Identify which cell holds the provided text, then report its [x, y] central coordinate. 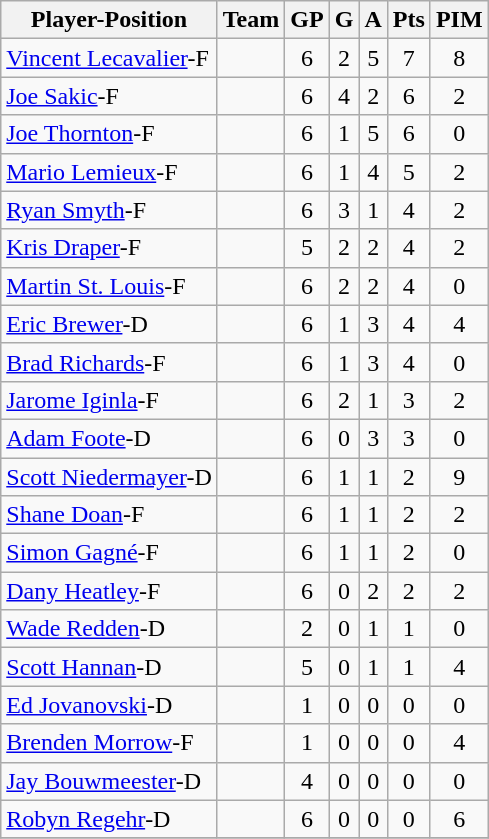
GP [307, 20]
Pts [408, 20]
A [373, 20]
Robyn Regehr-D [110, 819]
G [344, 20]
Scott Hannan-D [110, 667]
Adam Foote-D [110, 438]
Dany Heatley-F [110, 591]
Martin St. Louis-F [110, 286]
Mario Lemieux-F [110, 172]
Joe Thornton-F [110, 134]
Kris Draper-F [110, 248]
Brenden Morrow-F [110, 743]
PIM [459, 20]
Ryan Smyth-F [110, 210]
Simon Gagné-F [110, 553]
Jay Bouwmeester-D [110, 781]
Eric Brewer-D [110, 324]
Scott Niedermayer-D [110, 477]
8 [459, 58]
Joe Sakic-F [110, 96]
Player-Position [110, 20]
Ed Jovanovski-D [110, 705]
Shane Doan-F [110, 515]
Jarome Iginla-F [110, 400]
7 [408, 58]
9 [459, 477]
Brad Richards-F [110, 362]
Team [251, 20]
Wade Redden-D [110, 629]
Vincent Lecavalier-F [110, 58]
